From the cell containing the given text, extract its center point as [x, y] coordinate. 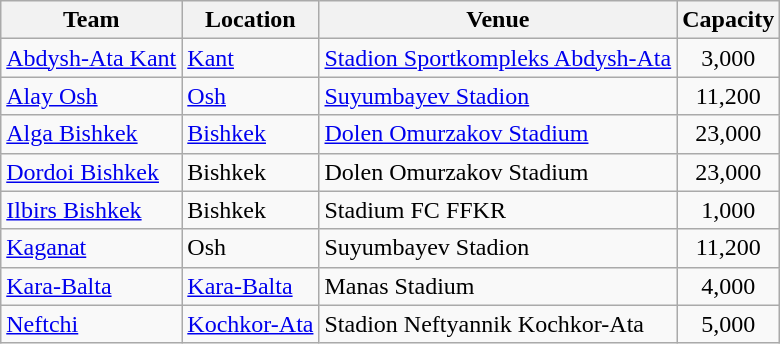
Alga Bishkek [92, 134]
Alay Osh [92, 96]
Stadion Neftyannik Kochkor-Ata [498, 324]
Manas Stadium [498, 286]
Ilbirs Bishkek [92, 210]
3,000 [728, 58]
Neftchi [92, 324]
Kochkor-Ata [250, 324]
Location [250, 20]
Dordoi Bishkek [92, 172]
5,000 [728, 324]
Kant [250, 58]
Team [92, 20]
Stadium FC FFKR [498, 210]
Venue [498, 20]
Capacity [728, 20]
Stadion Sportkompleks Abdysh-Ata [498, 58]
1,000 [728, 210]
4,000 [728, 286]
Abdysh-Ata Kant [92, 58]
Kaganat [92, 248]
